Locate the cell with the specified text and output its (x, y) center coordinate. 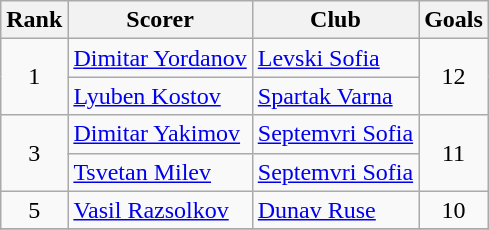
3 (34, 153)
Goals (454, 20)
Dimitar Yordanov (160, 58)
Rank (34, 20)
Scorer (160, 20)
Dunav Ruse (335, 210)
Levski Sofia (335, 58)
1 (34, 77)
Dimitar Yakimov (160, 134)
Vasil Razsolkov (160, 210)
11 (454, 153)
Lyuben Kostov (160, 96)
Spartak Varna (335, 96)
10 (454, 210)
5 (34, 210)
Tsvetan Milev (160, 172)
12 (454, 77)
Club (335, 20)
